Find where the given text appears and provide that cell's center as [x, y] coordinate. 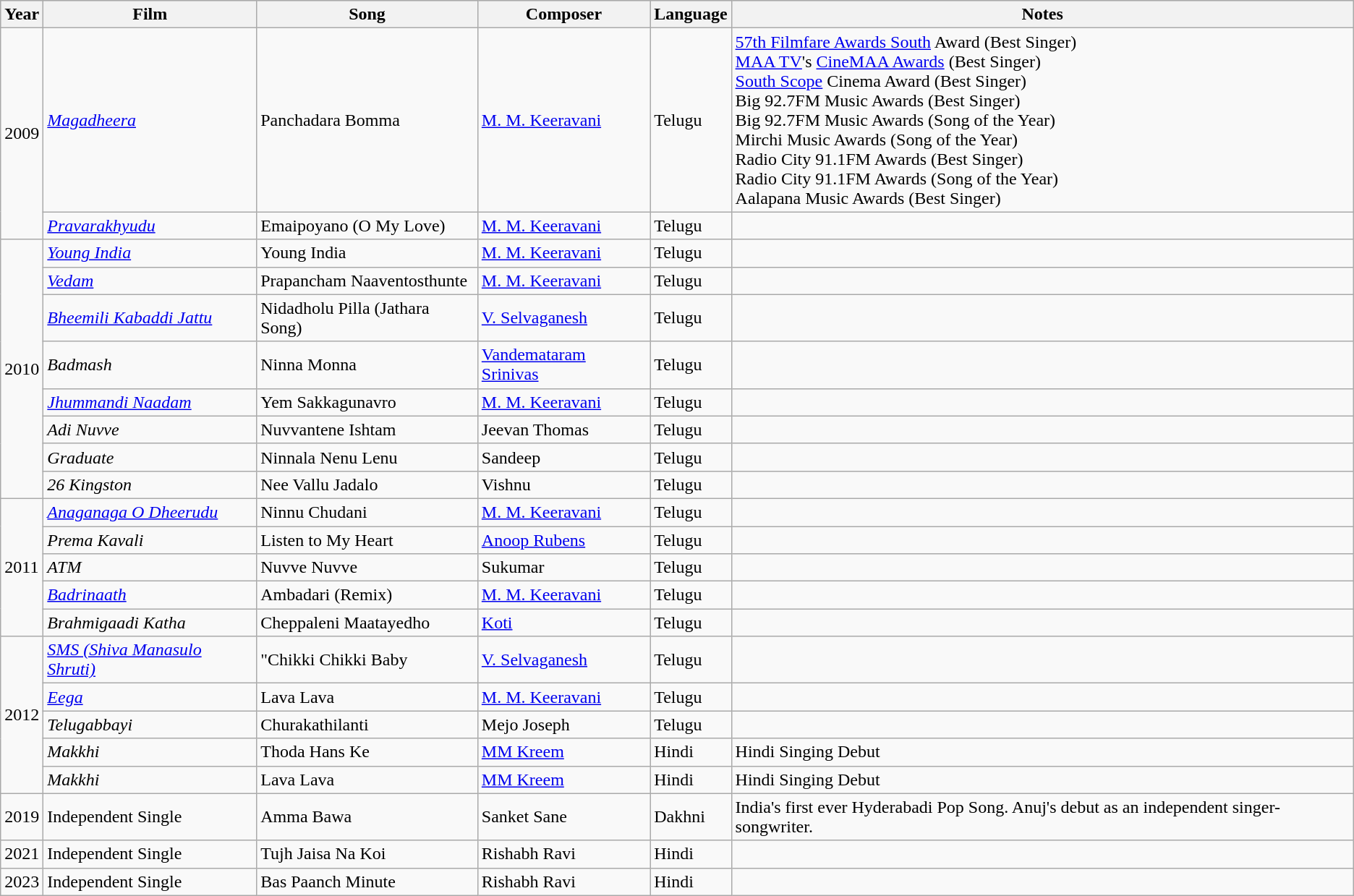
26 Kingston [150, 485]
Ninnu Chudani [367, 512]
Bas Paanch Minute [367, 882]
2021 [22, 854]
Prapancham Naaventosthunte [367, 281]
Magadheera [150, 120]
2009 [22, 134]
Ambadari (Remix) [367, 595]
Adi Nuvve [150, 430]
Thoda Hans Ke [367, 752]
Jeevan Thomas [563, 430]
Eega [150, 697]
Sanket Sane [563, 817]
Vishnu [563, 485]
Ninnala Nenu Lenu [367, 457]
Nidadholu Pilla (Jathara Song) [367, 318]
India's first ever Hyderabadi Pop Song. Anuj's debut as an independent singer-songwriter. [1042, 817]
2019 [22, 817]
Listen to My Heart [367, 540]
SMS (Shiva Manasulo Shruti) [150, 660]
2012 [22, 714]
Notes [1042, 14]
2010 [22, 369]
Dakhni [691, 817]
Nuvve Nuvve [367, 568]
Brahmigaadi Katha [150, 623]
2011 [22, 567]
Anaganaga O Dheerudu [150, 512]
Language [691, 14]
2023 [22, 882]
Mejo Joseph [563, 725]
Vandemataram Srinivas [563, 364]
Graduate [150, 457]
Tujh Jaisa Na Koi [367, 854]
Bheemili Kabaddi Jattu [150, 318]
Yem Sakkagunavro [367, 402]
Badrinaath [150, 595]
Koti [563, 623]
Ninna Monna [367, 364]
Badmash [150, 364]
Pravarakhyudu [150, 226]
Telugabbayi [150, 725]
Cheppaleni Maatayedho [367, 623]
Churakathilanti [367, 725]
Song [367, 14]
Nee Vallu Jadalo [367, 485]
"Chikki Chikki Baby [367, 660]
Sandeep [563, 457]
Composer [563, 14]
Panchadara Bomma [367, 120]
Film [150, 14]
ATM [150, 568]
Sukumar [563, 568]
Vedam [150, 281]
Anoop Rubens [563, 540]
Nuvvantene Ishtam [367, 430]
Jhummandi Naadam [150, 402]
Year [22, 14]
Emaipoyano (O My Love) [367, 226]
Prema Kavali [150, 540]
Amma Bawa [367, 817]
